Output the [x, y] coordinate of the center of the cell containing the given text.  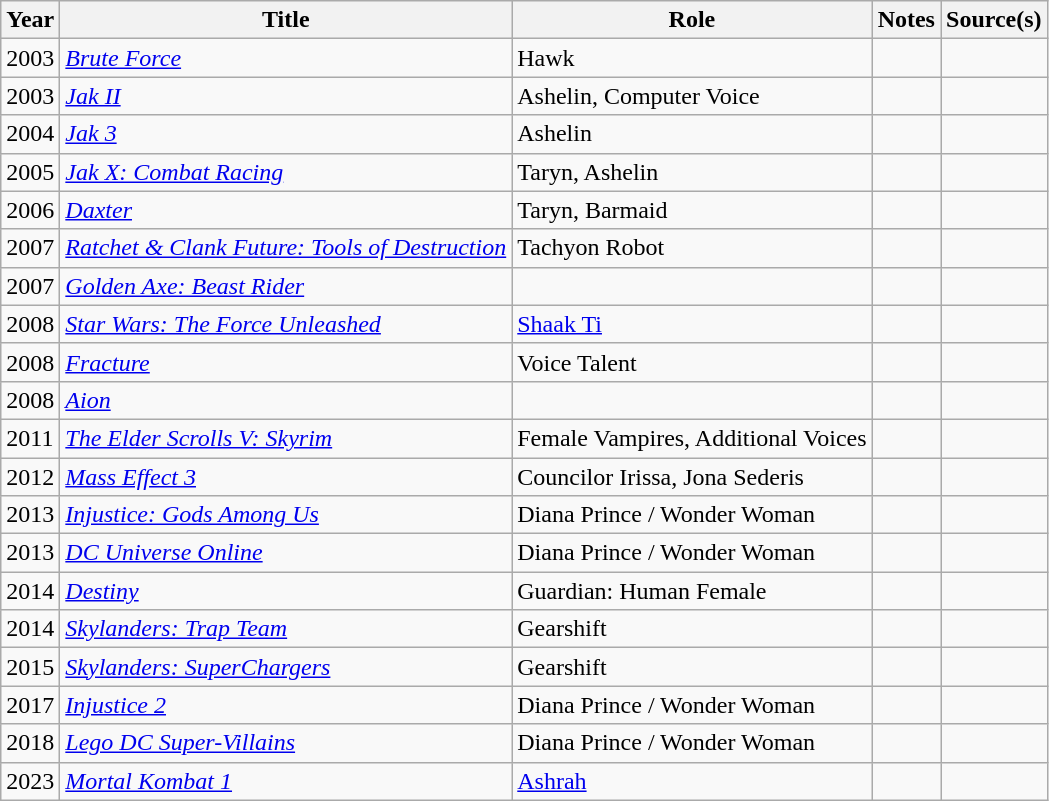
Taryn, Ashelin [692, 172]
Taryn, Barmaid [692, 210]
2005 [30, 172]
Lego DC Super-Villains [286, 743]
2018 [30, 743]
2015 [30, 667]
Title [286, 20]
2006 [30, 210]
Guardian: Human Female [692, 591]
Fracture [286, 362]
Voice Talent [692, 362]
Shaak Ti [692, 324]
Mortal Kombat 1 [286, 781]
Councilor Irissa, Jona Sederis [692, 477]
Ashelin, Computer Voice [692, 96]
Golden Axe: Beast Rider [286, 286]
Notes [906, 20]
Injustice: Gods Among Us [286, 515]
Brute Force [286, 58]
Star Wars: The Force Unleashed [286, 324]
Mass Effect 3 [286, 477]
Skylanders: SuperChargers [286, 667]
Ratchet & Clank Future: Tools of Destruction [286, 248]
Injustice 2 [286, 705]
Source(s) [994, 20]
Tachyon Robot [692, 248]
Aion [286, 400]
Year [30, 20]
Destiny [286, 591]
2004 [30, 134]
2023 [30, 781]
Role [692, 20]
2017 [30, 705]
Jak X: Combat Racing [286, 172]
The Elder Scrolls V: Skyrim [286, 438]
Ashelin [692, 134]
Jak II [286, 96]
Female Vampires, Additional Voices [692, 438]
2011 [30, 438]
Daxter [286, 210]
Skylanders: Trap Team [286, 629]
Ashrah [692, 781]
Jak 3 [286, 134]
2012 [30, 477]
Hawk [692, 58]
DC Universe Online [286, 553]
